Extract the (X, Y) coordinate from the center of the cell holding the provided text.  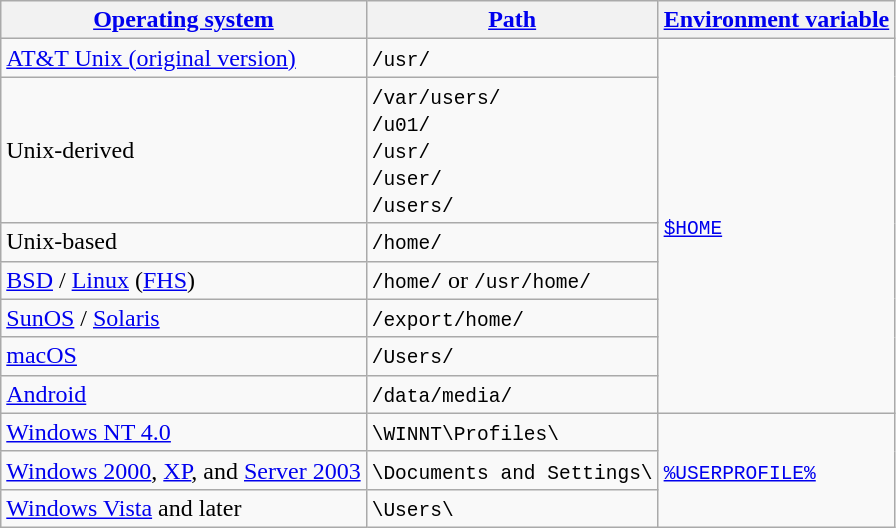
Android (184, 394)
AT&T Unix (original version) (184, 58)
Operating system (184, 20)
$HOME (776, 226)
SunOS / Solaris (184, 318)
Environment variable (776, 20)
/data/media/ (512, 394)
/Users/ (512, 356)
/home/ (512, 242)
Unix-derived (184, 150)
macOS (184, 356)
Windows Vista and later (184, 508)
Windows NT 4.0 (184, 432)
/usr/ (512, 58)
/export/home/ (512, 318)
\Documents and Settings\ (512, 470)
Unix-based (184, 242)
%USERPROFILE% (776, 470)
/var/users//u01//usr//user//users/ (512, 150)
Windows 2000, XP, and Server 2003 (184, 470)
\WINNT\Profiles\ (512, 432)
\Users\ (512, 508)
Path (512, 20)
/home/ or /usr/home/ (512, 280)
BSD / Linux (FHS) (184, 280)
